Detect which cell encompasses the target text, then output its [x, y] center coordinate. 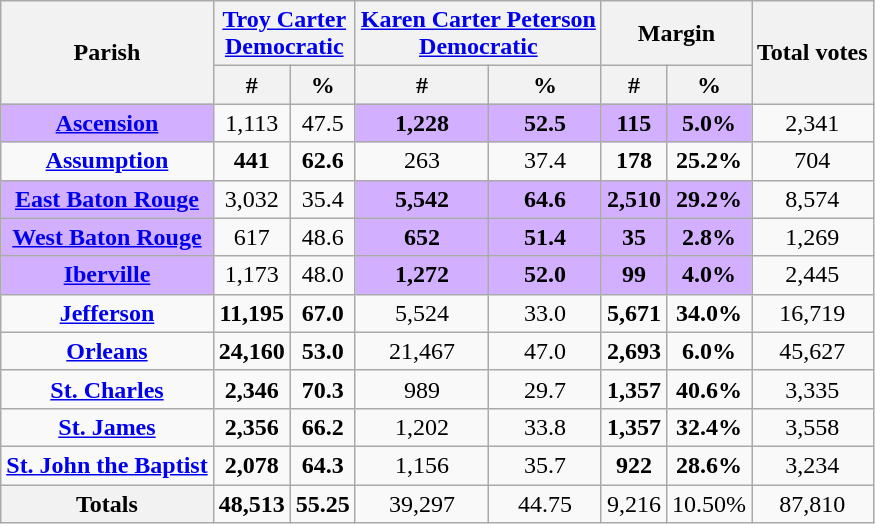
48.6 [322, 237]
29.2% [708, 199]
53.0 [322, 351]
Jefferson [107, 313]
52.5 [546, 123]
652 [422, 237]
922 [634, 465]
35.4 [322, 199]
East Baton Rouge [107, 199]
47.0 [546, 351]
4.0% [708, 275]
5,671 [634, 313]
3,335 [813, 389]
33.8 [546, 427]
Parish [107, 52]
48.0 [322, 275]
48,513 [252, 503]
989 [422, 389]
11,195 [252, 313]
704 [813, 161]
2,341 [813, 123]
24,160 [252, 351]
2,445 [813, 275]
178 [634, 161]
2,346 [252, 389]
1,173 [252, 275]
1,228 [422, 123]
10.50% [708, 503]
Assumption [107, 161]
40.6% [708, 389]
St. John the Baptist [107, 465]
99 [634, 275]
5,542 [422, 199]
67.0 [322, 313]
64.6 [546, 199]
St. James [107, 427]
35 [634, 237]
441 [252, 161]
33.0 [546, 313]
Totals [107, 503]
32.4% [708, 427]
8,574 [813, 199]
28.6% [708, 465]
3,032 [252, 199]
47.5 [322, 123]
115 [634, 123]
1,156 [422, 465]
66.2 [322, 427]
52.0 [546, 275]
617 [252, 237]
3,234 [813, 465]
St. Charles [107, 389]
70.3 [322, 389]
55.25 [322, 503]
2,078 [252, 465]
5,524 [422, 313]
263 [422, 161]
Orleans [107, 351]
5.0% [708, 123]
9,216 [634, 503]
51.4 [546, 237]
37.4 [546, 161]
35.7 [546, 465]
29.7 [546, 389]
Margin [676, 34]
44.75 [546, 503]
2,693 [634, 351]
3,558 [813, 427]
1,202 [422, 427]
1,272 [422, 275]
39,297 [422, 503]
2,510 [634, 199]
16,719 [813, 313]
2,356 [252, 427]
87,810 [813, 503]
Total votes [813, 52]
Karen Carter PetersonDemocratic [478, 34]
64.3 [322, 465]
West Baton Rouge [107, 237]
21,467 [422, 351]
45,627 [813, 351]
2.8% [708, 237]
62.6 [322, 161]
Troy CarterDemocratic [284, 34]
34.0% [708, 313]
25.2% [708, 161]
Ascension [107, 123]
Iberville [107, 275]
1,113 [252, 123]
1,269 [813, 237]
6.0% [708, 351]
